Capture the cell that displays the provided text and extract its [x, y] central coordinate. 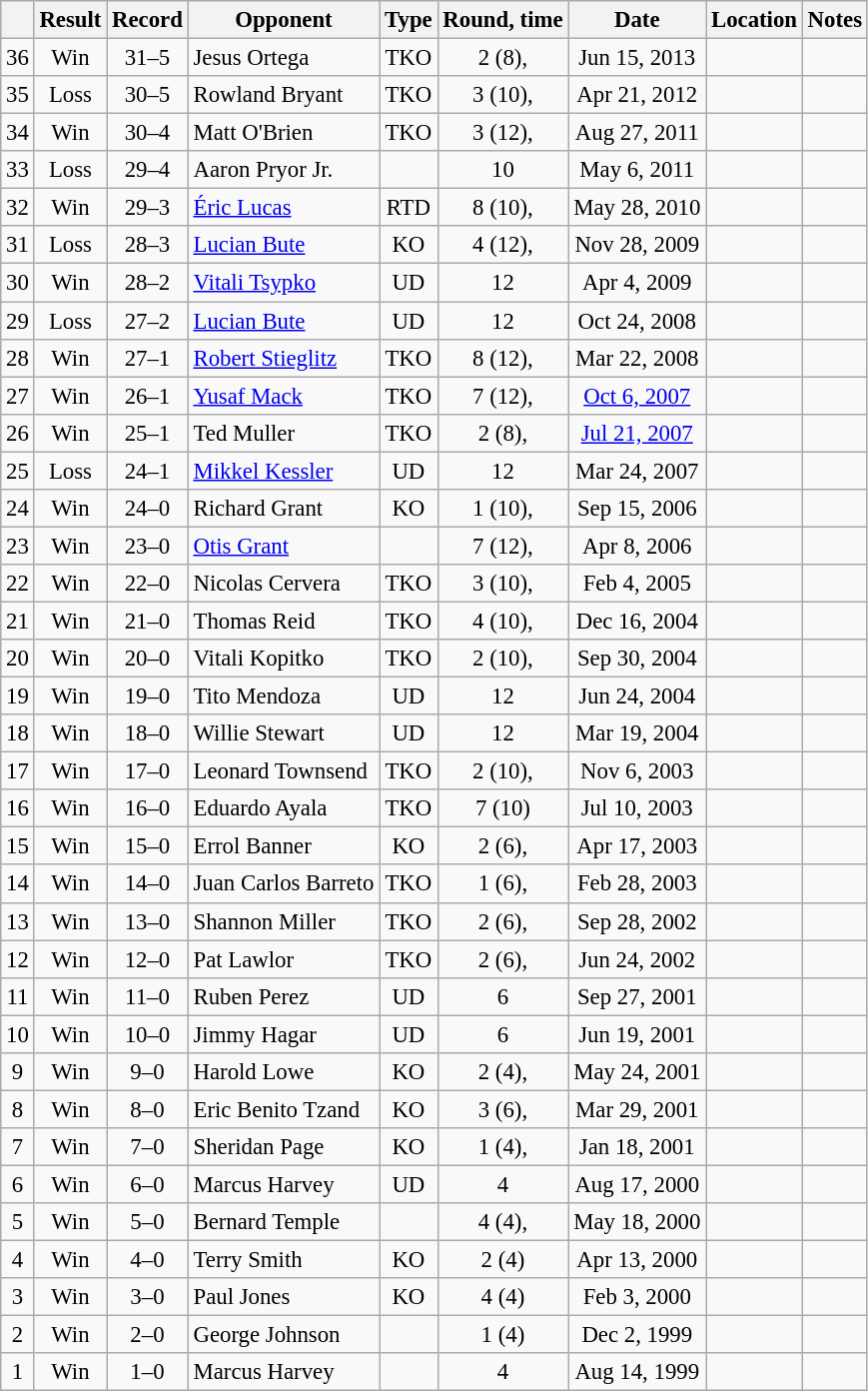
17 [18, 771]
2–0 [148, 1335]
Harold Lowe [284, 1072]
Result [70, 20]
RTD [409, 208]
19–0 [148, 696]
26 [18, 433]
34 [18, 133]
16 [18, 808]
19 [18, 696]
Ruben Perez [284, 996]
Oct 24, 2008 [637, 321]
30–5 [148, 95]
27 [18, 396]
7 (10) [503, 808]
Opponent [284, 20]
Ted Muller [284, 433]
Tito Mendoza [284, 696]
8 (12), [503, 358]
28–3 [148, 245]
Rowland Bryant [284, 95]
Errol Banner [284, 846]
Location [755, 20]
8–0 [148, 1109]
Eduardo Ayala [284, 808]
29–4 [148, 170]
Feb 4, 2005 [637, 584]
1 (10), [503, 509]
1 (4), [503, 1147]
24–0 [148, 509]
15 [18, 846]
Terry Smith [284, 1260]
Aaron Pryor Jr. [284, 170]
9–0 [148, 1072]
Thomas Reid [284, 621]
31 [18, 245]
2 (4) [503, 1260]
9 [18, 1072]
14 [18, 884]
16–0 [148, 808]
3 (6), [503, 1109]
Round, time [503, 20]
Juan Carlos Barreto [284, 884]
Oct 6, 2007 [637, 396]
Éric Lucas [284, 208]
Willie Stewart [284, 733]
8 [18, 1109]
George Johnson [284, 1335]
Jul 21, 2007 [637, 433]
Apr 8, 2006 [637, 546]
4–0 [148, 1260]
30 [18, 283]
Sep 15, 2006 [637, 509]
14–0 [148, 884]
Pat Lawlor [284, 959]
4 (4), [503, 1222]
Jesus Ortega [284, 58]
7–0 [148, 1147]
25 [18, 471]
7 [18, 1147]
23–0 [148, 546]
28 [18, 358]
Matt O'Brien [284, 133]
4 (12), [503, 245]
2 (4), [503, 1072]
Notes [835, 20]
22–0 [148, 584]
Apr 17, 2003 [637, 846]
Richard Grant [284, 509]
Mar 29, 2001 [637, 1109]
Apr 13, 2000 [637, 1260]
Apr 21, 2012 [637, 95]
Sep 27, 2001 [637, 996]
20 [18, 659]
Date [637, 20]
2 [18, 1335]
Vitali Kopitko [284, 659]
Vitali Tsypko [284, 283]
Sep 28, 2002 [637, 921]
29–3 [148, 208]
27–1 [148, 358]
Jun 24, 2002 [637, 959]
32 [18, 208]
Jan 18, 2001 [637, 1147]
4 (10), [503, 621]
21–0 [148, 621]
May 6, 2011 [637, 170]
May 18, 2000 [637, 1222]
11 [18, 996]
Nov 28, 2009 [637, 245]
Paul Jones [284, 1297]
17–0 [148, 771]
Apr 4, 2009 [637, 283]
3–0 [148, 1297]
11–0 [148, 996]
Robert Stieglitz [284, 358]
23 [18, 546]
5 [18, 1222]
Otis Grant [284, 546]
18 [18, 733]
Mar 24, 2007 [637, 471]
10–0 [148, 1034]
Sep 30, 2004 [637, 659]
24 [18, 509]
1 (6), [503, 884]
30–4 [148, 133]
13–0 [148, 921]
29 [18, 321]
Sheridan Page [284, 1147]
1 (4) [503, 1335]
25–1 [148, 433]
Aug 27, 2011 [637, 133]
Aug 14, 1999 [637, 1372]
Eric Benito Tzand [284, 1109]
3 [18, 1297]
15–0 [148, 846]
1 [18, 1372]
Feb 3, 2000 [637, 1297]
12–0 [148, 959]
27–2 [148, 321]
5–0 [148, 1222]
Jun 15, 2013 [637, 58]
Record [148, 20]
Mikkel Kessler [284, 471]
8 (10), [503, 208]
13 [18, 921]
21 [18, 621]
Jimmy Hagar [284, 1034]
Aug 17, 2000 [637, 1184]
Type [409, 20]
May 24, 2001 [637, 1072]
4 (4) [503, 1297]
33 [18, 170]
26–1 [148, 396]
36 [18, 58]
3 (12), [503, 133]
Mar 22, 2008 [637, 358]
22 [18, 584]
Jun 24, 2004 [637, 696]
35 [18, 95]
18–0 [148, 733]
May 28, 2010 [637, 208]
Jul 10, 2003 [637, 808]
Nov 6, 2003 [637, 771]
1–0 [148, 1372]
28–2 [148, 283]
Dec 2, 1999 [637, 1335]
24–1 [148, 471]
Yusaf Mack [284, 396]
Nicolas Cervera [284, 584]
Dec 16, 2004 [637, 621]
Feb 28, 2003 [637, 884]
6–0 [148, 1184]
Leonard Townsend [284, 771]
Bernard Temple [284, 1222]
31–5 [148, 58]
Jun 19, 2001 [637, 1034]
Mar 19, 2004 [637, 733]
20–0 [148, 659]
Shannon Miller [284, 921]
